Extract the (X, Y) coordinate from the center of the cell holding the provided text.  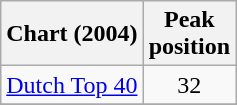
Dutch Top 40 (72, 85)
Peakposition (189, 34)
Chart (2004) (72, 34)
32 (189, 85)
